Provide the (X, Y) coordinate of the cell's center where the given text is located.  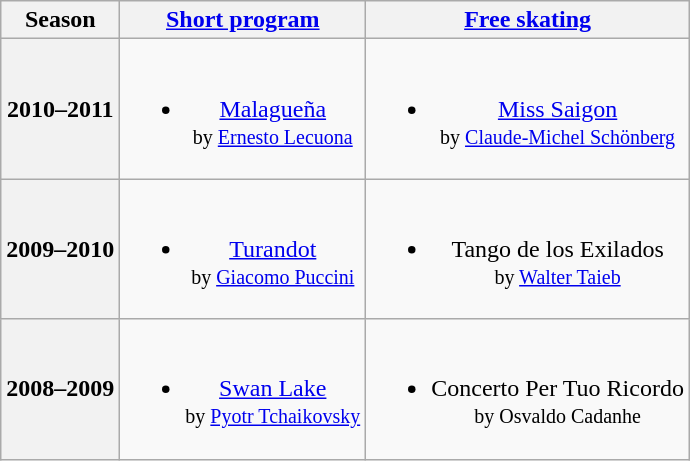
Miss Saigon by Claude-Michel Schönberg (528, 109)
Turandot by Giacomo Puccini (243, 249)
2009–2010 (60, 249)
Tango de los Exilados by Walter Taieb (528, 249)
2010–2011 (60, 109)
Free skating (528, 20)
Concerto Per Tuo Ricordo by Osvaldo Cadanhe (528, 389)
2008–2009 (60, 389)
Swan Lake by Pyotr Tchaikovsky (243, 389)
Short program (243, 20)
Season (60, 20)
Malagueña by Ernesto Lecuona (243, 109)
